For the text-containing cell, return its midpoint in (X, Y) coordinate format. 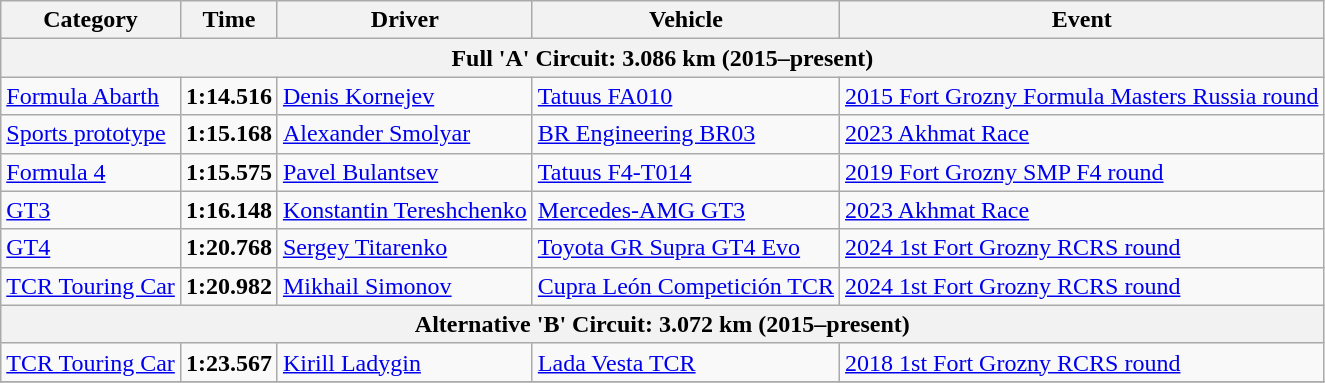
1:15.575 (228, 172)
Time (228, 20)
Tatuus F4-T014 (686, 172)
Konstantin Tereshchenko (404, 210)
Alternative 'B' Circuit: 3.072 km (2015–present) (662, 324)
Pavel Bulantsev (404, 172)
Alexander Smolyar (404, 134)
Mercedes-AMG GT3 (686, 210)
Category (91, 20)
BR Engineering BR03 (686, 134)
1:16.148 (228, 210)
1:15.168 (228, 134)
2019 Fort Grozny SMP F4 round (1082, 172)
1:23.567 (228, 362)
Formula 4 (91, 172)
Denis Kornejev (404, 96)
Tatuus FA010 (686, 96)
Kirill Ladygin (404, 362)
Driver (404, 20)
Event (1082, 20)
Full 'A' Circuit: 3.086 km (2015–present) (662, 58)
Sports prototype (91, 134)
2015 Fort Grozny Formula Masters Russia round (1082, 96)
Toyota GR Supra GT4 Evo (686, 248)
Mikhail Simonov (404, 286)
1:14.516 (228, 96)
Vehicle (686, 20)
Sergey Titarenko (404, 248)
GT3 (91, 210)
2018 1st Fort Grozny RCRS round (1082, 362)
1:20.768 (228, 248)
Formula Abarth (91, 96)
Cupra León Competición TCR (686, 286)
GT4 (91, 248)
1:20.982 (228, 286)
Lada Vesta TCR (686, 362)
